Return [x, y] of the center of cell containing provided text 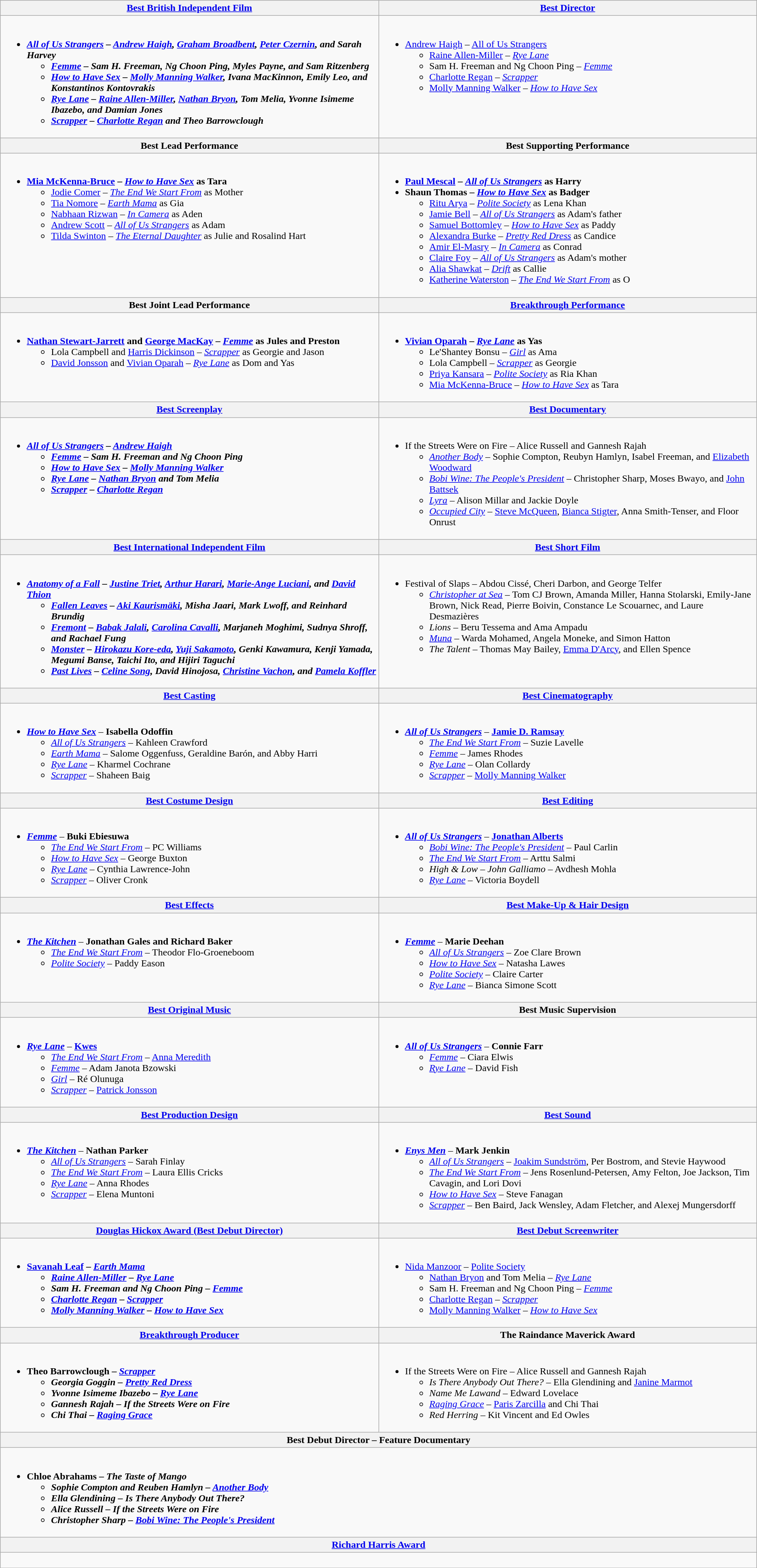
Femme – Marie DeehanAll of Us Strangers – Zoe Clare BrownHow to Have Sex – Natasha LawesPolite Society – Claire CarterRye Lane – Bianca Simone Scott [568, 957]
Breakthrough Producer [189, 1335]
Best Production Design [189, 1115]
Breakthrough Performance [568, 305]
Best Music Supervision [568, 1010]
Best Casting [189, 695]
Best Debut Director – Feature Documentary [378, 1440]
All of Us Strangers – Connie FarrFemme – Ciara ElwisRye Lane – David Fish [568, 1063]
Best Documentary [568, 410]
Best Debut Screenwriter [568, 1230]
Best International Independent Film [189, 547]
Best Editing [568, 800]
All of Us Strangers – Jamie D. RamsayThe End We Start From – Suzie LavelleFemme – James RhodesRye Lane – Olan CollardyScrapper – Molly Manning Walker [568, 748]
Best Make-Up & Hair Design [568, 905]
Best Supporting Performance [568, 146]
The Kitchen – Jonathan Gales and Richard BakerThe End We Start From – Theodor Flo-GroeneboomPolite Society – Paddy Eason [189, 957]
Best British Independent Film [189, 8]
Best Cinematography [568, 695]
The Kitchen – Nathan ParkerAll of Us Strangers – Sarah FinlayThe End We Start From – Laura Ellis CricksRye Lane – Anna RhodesScrapper – Elena Muntoni [189, 1173]
Richard Harris Award [378, 1545]
Best Joint Lead Performance [189, 305]
Best Short Film [568, 547]
Best Original Music [189, 1010]
Best Screenplay [189, 410]
Rye Lane – KwesThe End We Start From – Anna MeredithFemme – Adam Janota BzowskiGirl – Ré OlunugaScrapper – Patrick Jonsson [189, 1063]
Best Sound [568, 1115]
Femme – Buki EbiesuwaThe End We Start From – PC WilliamsHow to Have Sex – George BuxtonRye Lane – Cynthia Lawrence-JohnScrapper – Oliver Cronk [189, 853]
Douglas Hickox Award (Best Debut Director) [189, 1230]
The Raindance Maverick Award [568, 1335]
Best Lead Performance [189, 146]
Best Costume Design [189, 800]
Best Director [568, 8]
Best Effects [189, 905]
